Search for the cell housing the specified text and yield its (X, Y) center coordinate. 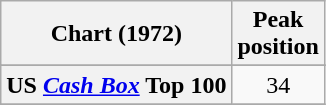
US Cash Box Top 100 (116, 85)
Peakposition (278, 34)
Chart (1972) (116, 34)
34 (278, 85)
